Pinpoint the cell where the given text exists, returning its [X, Y] midpoint coordinate. 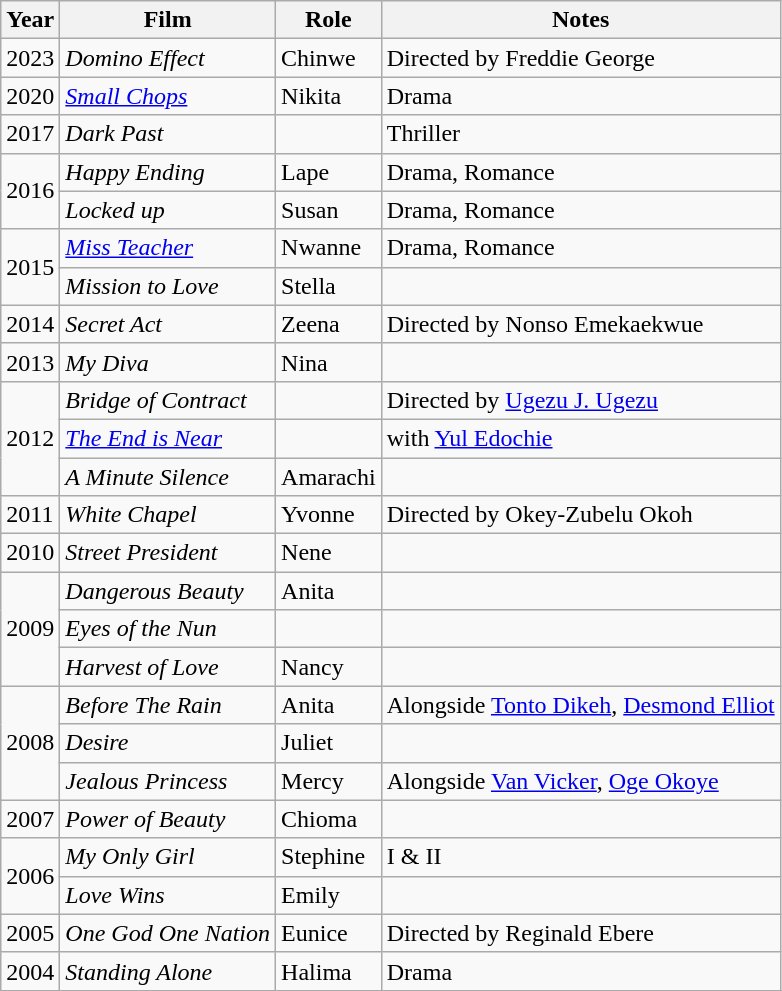
Chioma [329, 819]
Happy Ending [168, 172]
A Minute Silence [168, 477]
Emily [329, 895]
Chinwe [329, 58]
Nene [329, 553]
2013 [30, 362]
Stella [329, 286]
2017 [30, 134]
2016 [30, 191]
Directed by Okey-Zubelu Okoh [580, 515]
Mission to Love [168, 286]
Directed by Ugezu J. Ugezu [580, 400]
Yvonne [329, 515]
Alongside Tonto Dikeh, Desmond Elliot [580, 705]
Before The Rain [168, 705]
Zeena [329, 324]
2006 [30, 876]
Nancy [329, 667]
Film [168, 20]
Eunice [329, 933]
Bridge of Contract [168, 400]
Susan [329, 210]
with Yul Edochie [580, 438]
My Only Girl [168, 857]
Role [329, 20]
Thriller [580, 134]
White Chapel [168, 515]
Directed by Reginald Ebere [580, 933]
Dark Past [168, 134]
Desire [168, 743]
Power of Beauty [168, 819]
Harvest of Love [168, 667]
Street President [168, 553]
Secret Act [168, 324]
The End is Near [168, 438]
Nwanne [329, 248]
Miss Teacher [168, 248]
Locked up [168, 210]
Small Chops [168, 96]
Directed by Freddie George [580, 58]
One God One Nation [168, 933]
2007 [30, 819]
2005 [30, 933]
Love Wins [168, 895]
2014 [30, 324]
Stephine [329, 857]
Directed by Nonso Emekaekwue [580, 324]
2004 [30, 971]
Lape [329, 172]
Eyes of the Nun [168, 629]
Halima [329, 971]
I & II [580, 857]
2009 [30, 629]
Year [30, 20]
2015 [30, 267]
Nina [329, 362]
2011 [30, 515]
Jealous Princess [168, 781]
My Diva [168, 362]
Mercy [329, 781]
2023 [30, 58]
Domino Effect [168, 58]
Standing Alone [168, 971]
2012 [30, 438]
Nikita [329, 96]
Dangerous Beauty [168, 591]
Alongside Van Vicker, Oge Okoye [580, 781]
2020 [30, 96]
2010 [30, 553]
2008 [30, 743]
Juliet [329, 743]
Notes [580, 20]
Amarachi [329, 477]
